Return the (x, y) coordinate for the center point of the cell that contains the specified text.  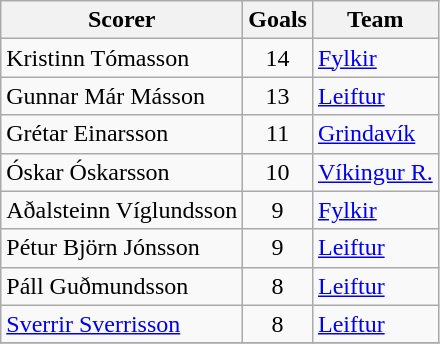
Víkingur R. (375, 172)
Scorer (122, 20)
Kristinn Tómasson (122, 58)
Grindavík (375, 134)
Sverrir Sverrisson (122, 324)
Pétur Björn Jónsson (122, 248)
Gunnar Már Másson (122, 96)
Aðalsteinn Víglundsson (122, 210)
11 (278, 134)
Grétar Einarsson (122, 134)
Team (375, 20)
14 (278, 58)
10 (278, 172)
Óskar Óskarsson (122, 172)
Goals (278, 20)
13 (278, 96)
Páll Guðmundsson (122, 286)
